Return the (X, Y) coordinate for the center point of the cell that contains the specified text.  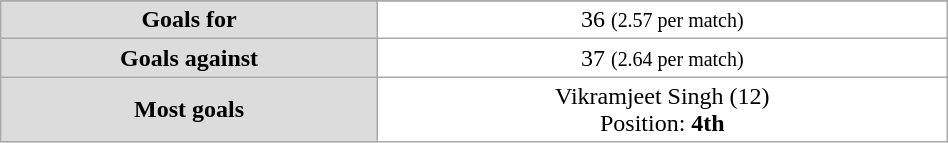
37 (2.64 per match) (662, 58)
Goals against (190, 58)
Vikramjeet Singh (12) Position: 4th (662, 110)
Most goals (190, 110)
Goals for (190, 20)
36 (2.57 per match) (662, 20)
